Find where the given text appears and provide that cell's center as [X, Y] coordinate. 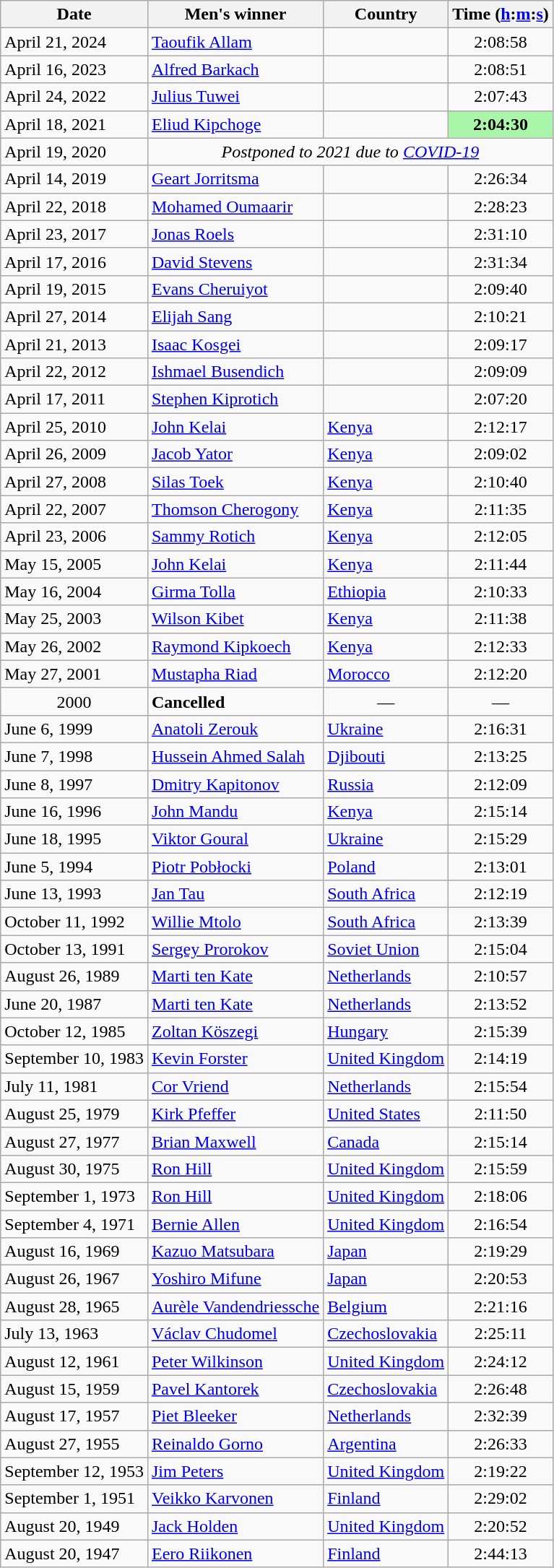
2:32:39 [501, 1416]
Jack Holden [235, 1526]
Piotr Pobłocki [235, 867]
2:11:35 [501, 509]
2:08:58 [501, 42]
2:10:40 [501, 482]
Jim Peters [235, 1471]
Girma Tolla [235, 592]
2:11:38 [501, 619]
Jan Tau [235, 894]
April 25, 2010 [74, 427]
Pavel Kantorek [235, 1389]
April 17, 2011 [74, 399]
2:26:34 [501, 179]
2:20:53 [501, 1279]
August 20, 1947 [74, 1554]
2:26:48 [501, 1389]
August 28, 1965 [74, 1307]
April 21, 2024 [74, 42]
April 26, 2009 [74, 454]
2:07:43 [501, 97]
2:15:59 [501, 1169]
April 17, 2016 [74, 261]
May 27, 2001 [74, 674]
April 22, 2018 [74, 207]
Kirk Pfeffer [235, 1114]
Ethiopia [386, 592]
Country [386, 14]
2:26:33 [501, 1444]
Evans Cheruiyot [235, 289]
Zoltan Köszegi [235, 1031]
August 17, 1957 [74, 1416]
2:13:39 [501, 922]
2:04:30 [501, 124]
Jonas Roels [235, 234]
May 26, 2002 [74, 646]
Thomson Cherogony [235, 509]
April 22, 2007 [74, 509]
Veikko Karvonen [235, 1499]
2:08:51 [501, 69]
Russia [386, 784]
Willie Mtolo [235, 922]
2:21:16 [501, 1307]
April 23, 2006 [74, 537]
2:13:52 [501, 1004]
2:16:54 [501, 1224]
Cor Vriend [235, 1086]
April 19, 2015 [74, 289]
September 1, 1973 [74, 1196]
2:10:33 [501, 592]
Alfred Barkach [235, 69]
Elijah Sang [235, 316]
May 25, 2003 [74, 619]
2:20:52 [501, 1526]
Mustapha Riad [235, 674]
August 16, 1969 [74, 1252]
August 12, 1961 [74, 1361]
Postponed to 2021 due to COVID-19 [350, 152]
June 5, 1994 [74, 867]
August 20, 1949 [74, 1526]
Julius Tuwei [235, 97]
2:11:50 [501, 1114]
April 14, 2019 [74, 179]
September 4, 1971 [74, 1224]
Ishmael Busendich [235, 372]
2:16:31 [501, 729]
April 18, 2021 [74, 124]
Brian Maxwell [235, 1141]
April 22, 2012 [74, 372]
June 20, 1987 [74, 1004]
2:19:29 [501, 1252]
Wilson Kibet [235, 619]
2:09:40 [501, 289]
Mohamed Oumaarir [235, 207]
Hussein Ahmed Salah [235, 756]
Belgium [386, 1307]
2:28:23 [501, 207]
2:12:19 [501, 894]
April 16, 2023 [74, 69]
Time (h:m:s) [501, 14]
Václav Chudomel [235, 1334]
Peter Wilkinson [235, 1361]
Stephen Kiprotich [235, 399]
July 13, 1963 [74, 1334]
Viktor Goural [235, 839]
2:09:17 [501, 345]
Piet Bleeker [235, 1416]
2:13:01 [501, 867]
June 7, 1998 [74, 756]
Raymond Kipkoech [235, 646]
Dmitry Kapitonov [235, 784]
October 11, 1992 [74, 922]
2:15:54 [501, 1086]
June 13, 1993 [74, 894]
April 21, 2013 [74, 345]
Men's winner [235, 14]
Eliud Kipchoge [235, 124]
August 26, 1989 [74, 976]
September 10, 1983 [74, 1059]
April 23, 2017 [74, 234]
2:44:13 [501, 1554]
August 27, 1955 [74, 1444]
August 26, 1967 [74, 1279]
Soviet Union [386, 949]
Cancelled [235, 701]
May 16, 2004 [74, 592]
September 1, 1951 [74, 1499]
April 19, 2020 [74, 152]
2:24:12 [501, 1361]
August 25, 1979 [74, 1114]
June 18, 1995 [74, 839]
2:12:17 [501, 427]
2:31:10 [501, 234]
August 30, 1975 [74, 1169]
Kevin Forster [235, 1059]
2:29:02 [501, 1499]
Hungary [386, 1031]
Poland [386, 867]
2:19:22 [501, 1471]
Argentina [386, 1444]
Reinaldo Gorno [235, 1444]
Anatoli Zerouk [235, 729]
2:12:20 [501, 674]
2:31:34 [501, 261]
2000 [74, 701]
2:14:19 [501, 1059]
2:07:20 [501, 399]
John Mandu [235, 812]
2:12:09 [501, 784]
2:15:04 [501, 949]
2:10:21 [501, 316]
Djibouti [386, 756]
Canada [386, 1141]
April 24, 2022 [74, 97]
2:12:33 [501, 646]
United States [386, 1114]
Geart Jorritsma [235, 179]
2:11:44 [501, 564]
Aurèle Vandendriessche [235, 1307]
Isaac Kosgei [235, 345]
Yoshiro Mifune [235, 1279]
May 15, 2005 [74, 564]
2:09:09 [501, 372]
2:15:39 [501, 1031]
July 11, 1981 [74, 1086]
David Stevens [235, 261]
Sammy Rotich [235, 537]
Eero Riikonen [235, 1554]
2:10:57 [501, 976]
Taoufik Allam [235, 42]
Bernie Allen [235, 1224]
August 15, 1959 [74, 1389]
Kazuo Matsubara [235, 1252]
Date [74, 14]
2:15:29 [501, 839]
Silas Toek [235, 482]
October 13, 1991 [74, 949]
October 12, 1985 [74, 1031]
Morocco [386, 674]
Jacob Yator [235, 454]
2:13:25 [501, 756]
Sergey Prorokov [235, 949]
April 27, 2014 [74, 316]
June 16, 1996 [74, 812]
June 6, 1999 [74, 729]
June 8, 1997 [74, 784]
September 12, 1953 [74, 1471]
2:12:05 [501, 537]
August 27, 1977 [74, 1141]
2:25:11 [501, 1334]
2:09:02 [501, 454]
April 27, 2008 [74, 482]
2:18:06 [501, 1196]
